Return [X, Y] of the center of cell containing provided text 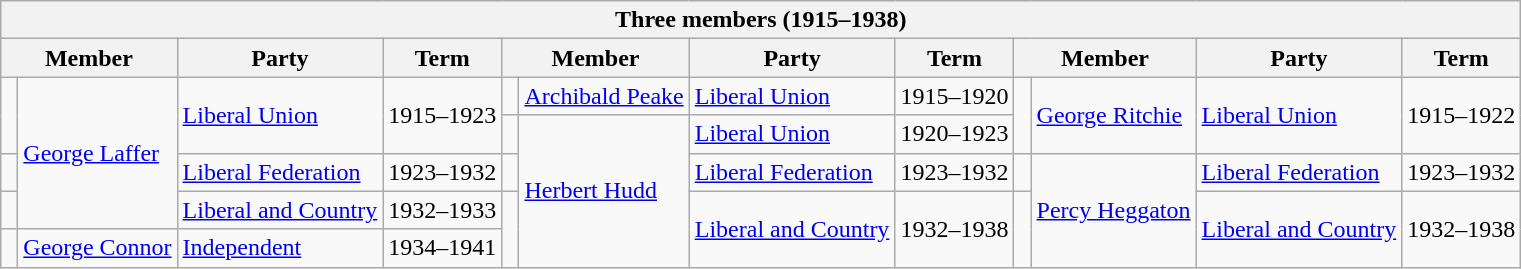
George Ritchie [1114, 115]
George Laffer [98, 153]
1915–1922 [1462, 115]
1920–1923 [954, 134]
Independent [280, 248]
Three members (1915–1938) [761, 20]
Herbert Hudd [604, 191]
1915–1920 [954, 96]
Archibald Peake [604, 96]
1915–1923 [442, 115]
George Connor [98, 248]
1932–1933 [442, 210]
Percy Heggaton [1114, 210]
1934–1941 [442, 248]
